Pinpoint the cell where the given text exists, returning its (x, y) midpoint coordinate. 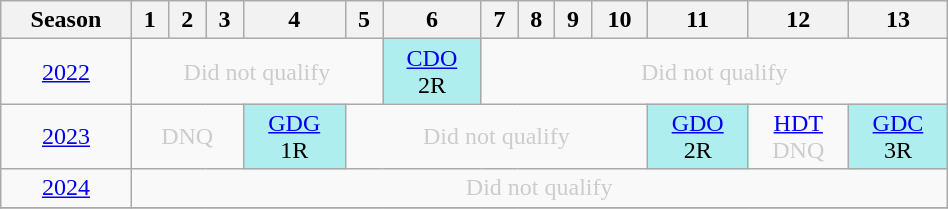
2 (186, 20)
1 (150, 20)
DNQ (187, 136)
8 (536, 20)
9 (574, 20)
6 (432, 20)
2022 (66, 72)
GDG1R (294, 136)
HDTDNQ (798, 136)
GDC3R (898, 136)
5 (364, 20)
7 (500, 20)
3 (224, 20)
10 (619, 20)
11 (698, 20)
4 (294, 20)
Season (66, 20)
GDO2R (698, 136)
2024 (66, 188)
12 (798, 20)
CDO2R (432, 72)
13 (898, 20)
2023 (66, 136)
